Extract the [X, Y] coordinate from the center of the cell holding the provided text.  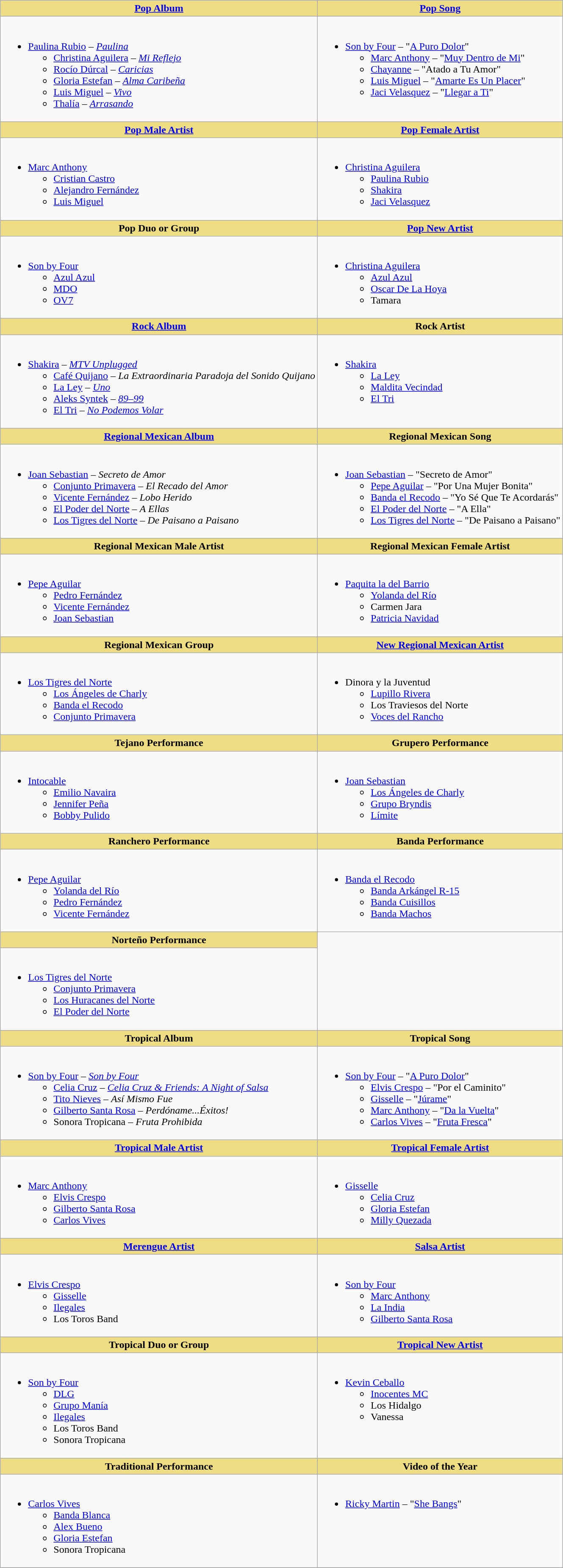
Banda Performance [441, 841]
GisselleCelia CruzGloria EstefanMilly Quezada [441, 1197]
Kevin CeballoInocentes MCLos HidalgoVanessa [441, 1405]
Pepe AguilarYolanda del RíoPedro FernándezVicente Fernández [159, 891]
Traditional Performance [159, 1466]
Pop Duo or Group [159, 228]
Regional Mexican Album [159, 436]
Rock Album [159, 326]
Tropical Duo or Group [159, 1345]
Carlos VivesBanda BlancaAlex BuenoGloria EstefanSonora Tropicana [159, 1521]
Ranchero Performance [159, 841]
Christina AguileraAzul AzulOscar De La HoyaTamara [441, 277]
Pop Song [441, 8]
Rock Artist [441, 326]
Pop Male Artist [159, 130]
Tropical Album [159, 1038]
Pepe AguilarPedro FernándezVicente FernándezJoan Sebastian [159, 595]
Son by FourAzul AzulMDOOV7 [159, 277]
Dinora y la JuventudLupillo RiveraLos Traviesos del NorteVoces del Rancho [441, 694]
Elvis CrespoGisselleIlegalesLos Toros Band [159, 1295]
ShakiraLa LeyMaldita VecindadEl Tri [441, 382]
Grupero Performance [441, 743]
Christina AguileraPaulina RubioShakiraJaci Velasquez [441, 179]
Regional Mexican Female Artist [441, 546]
Tropical Female Artist [441, 1148]
Ricky Martin – "She Bangs" [441, 1521]
Los Tigres del NorteConjunto PrimaveraLos Huracanes del NorteEl Poder del Norte [159, 989]
IntocableEmilio NavairaJennifer PeñaBobby Pulido [159, 792]
Pop Female Artist [441, 130]
Video of the Year [441, 1466]
Regional Mexican Group [159, 645]
Banda el RecodoBanda Arkángel R-15Banda CuisillosBanda Machos [441, 891]
Regional Mexican Song [441, 436]
Marc AnthonyCristian CastroAlejandro FernándezLuis Miguel [159, 179]
Marc AnthonyElvis CrespoGilberto Santa RosaCarlos Vives [159, 1197]
Paquita la del BarrioYolanda del RíoCarmen JaraPatricia Navidad [441, 595]
Pop Album [159, 8]
Salsa Artist [441, 1246]
Regional Mexican Male Artist [159, 546]
Tropical Male Artist [159, 1148]
Son by FourMarc AnthonyLa IndiaGilberto Santa Rosa [441, 1295]
Tejano Performance [159, 743]
Norteño Performance [159, 940]
Shakira – MTV UnpluggedCafé Quijano – La Extraordinaria Paradoja del Sonido QuijanoLa Ley – UnoAleks Syntek – 89–99El Tri – No Podemos Volar [159, 382]
New Regional Mexican Artist [441, 645]
Son by FourDLGGrupo ManíaIlegalesLos Toros BandSonora Tropicana [159, 1405]
Merengue Artist [159, 1246]
Los Tigres del NorteLos Ángeles de CharlyBanda el RecodoConjunto Primavera [159, 694]
Tropical New Artist [441, 1345]
Paulina Rubio – PaulinaChristina Aguilera – Mi ReflejoRocío Dúrcal – CariciasGloria Estefan – Alma CaribeñaLuis Miguel – VivoThalía – Arrasando [159, 69]
Tropical Song [441, 1038]
Joan SebastianLos Ángeles de CharlyGrupo BryndisLímite [441, 792]
Pop New Artist [441, 228]
Son by Four – "A Puro Dolor"Elvis Crespo – "Por el Caminito"Gisselle – "Júrame"Marc Anthony – "Da la Vuelta"Carlos Vives – "Fruta Fresca" [441, 1093]
